Capture the cell that displays the provided text and extract its (x, y) central coordinate. 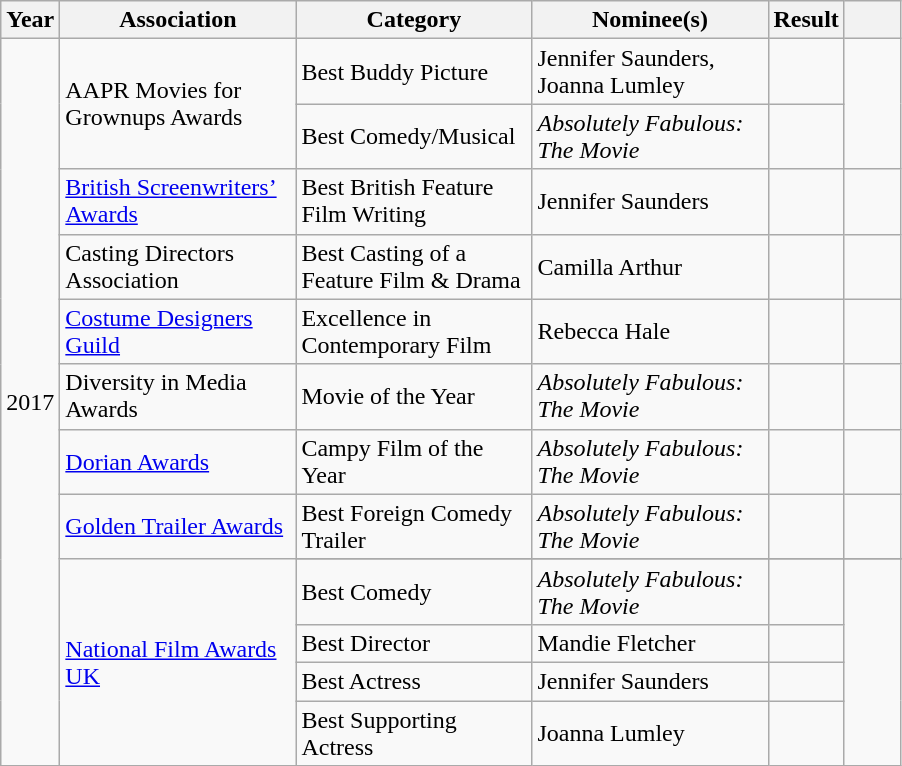
Best Supporting Actress (414, 732)
Golden Trailer Awards (178, 526)
Best Actress (414, 681)
Dorian Awards (178, 462)
Rebecca Hale (650, 332)
Movie of the Year (414, 396)
Nominee(s) (650, 20)
Best Casting of a Feature Film & Drama (414, 266)
Diversity in Media Awards (178, 396)
Best Buddy Picture (414, 72)
Year (30, 20)
AAPR Movies for Grownups Awards (178, 104)
Campy Film of the Year (414, 462)
Best British Feature Film Writing (414, 202)
Excellence in Contemporary Film (414, 332)
National Film Awards UK (178, 662)
Category (414, 20)
Costume Designers Guild (178, 332)
Mandie Fletcher (650, 643)
Association (178, 20)
Best Comedy/Musical (414, 136)
Casting Directors Association (178, 266)
Jennifer Saunders,Joanna Lumley (650, 72)
British Screenwriters’ Awards (178, 202)
2017 (30, 402)
Best Director (414, 643)
Camilla Arthur (650, 266)
Result (806, 20)
Best Comedy (414, 592)
Best Foreign Comedy Trailer (414, 526)
Joanna Lumley (650, 732)
